Output the (x, y) coordinate of the center of the cell containing the given text.  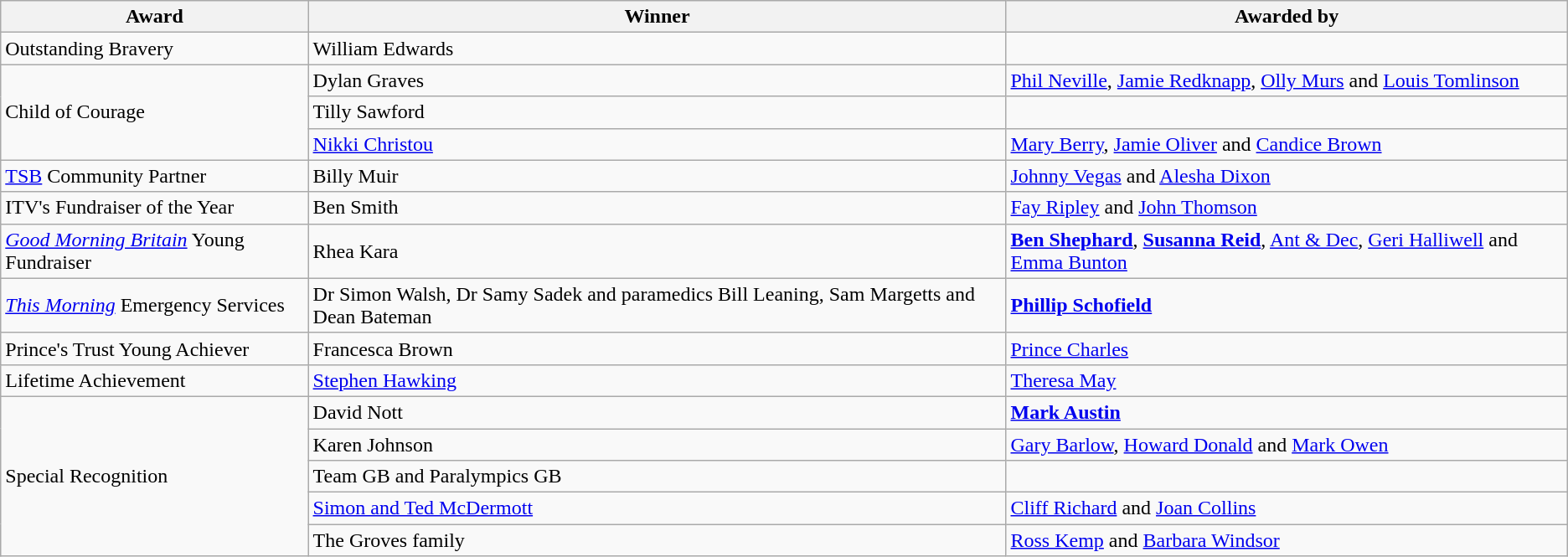
William Edwards (657, 49)
Prince's Trust Young Achiever (154, 348)
Lifetime Achievement (154, 380)
Tilly Sawford (657, 112)
Outstanding Bravery (154, 49)
This Morning Emergency Services (154, 305)
Prince Charles (1287, 348)
Fay Ripley and John Thomson (1287, 208)
Mark Austin (1287, 412)
Mary Berry, Jamie Oliver and Candice Brown (1287, 144)
Stephen Hawking (657, 380)
Good Morning Britain Young Fundraiser (154, 251)
TSB Community Partner (154, 176)
Special Recognition (154, 476)
Phil Neville, Jamie Redknapp, Olly Murs and Louis Tomlinson (1287, 80)
Johnny Vegas and Alesha Dixon (1287, 176)
Francesca Brown (657, 348)
Rhea Kara (657, 251)
Nikki Christou (657, 144)
Ben Smith (657, 208)
Phillip Schofield (1287, 305)
Simon and Ted McDermott (657, 508)
David Nott (657, 412)
Winner (657, 17)
Karen Johnson (657, 445)
Cliff Richard and Joan Collins (1287, 508)
Child of Courage (154, 112)
Ben Shephard, Susanna Reid, Ant & Dec, Geri Halliwell and Emma Bunton (1287, 251)
Award (154, 17)
Theresa May (1287, 380)
Ross Kemp and Barbara Windsor (1287, 540)
Dr Simon Walsh, Dr Samy Sadek and paramedics Bill Leaning, Sam Margetts and Dean Bateman (657, 305)
Awarded by (1287, 17)
Gary Barlow, Howard Donald and Mark Owen (1287, 445)
Team GB and Paralympics GB (657, 477)
The Groves family (657, 540)
ITV's Fundraiser of the Year (154, 208)
Billy Muir (657, 176)
Dylan Graves (657, 80)
